Provide the [x, y] coordinate of the cell's center where the given text is located.  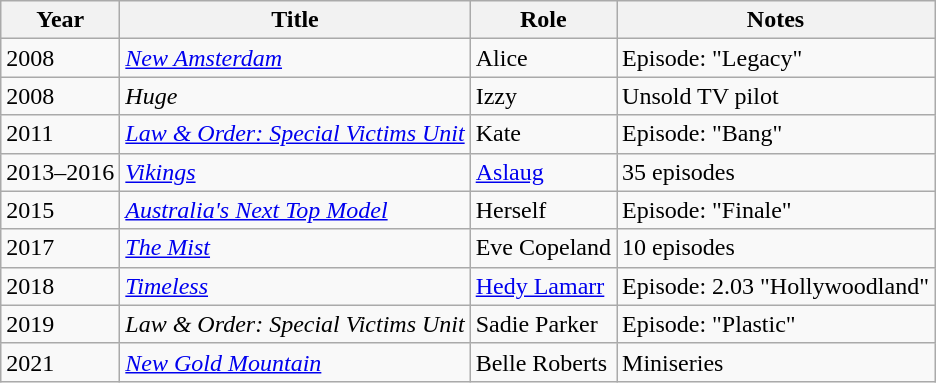
Australia's Next Top Model [295, 210]
Herself [543, 210]
Alice [543, 58]
Title [295, 20]
35 episodes [776, 172]
New Amsterdam [295, 58]
2011 [60, 134]
Belle Roberts [543, 362]
Hedy Lamarr [543, 286]
Role [543, 20]
Kate [543, 134]
Episode: 2.03 "Hollywoodland" [776, 286]
Aslaug [543, 172]
2018 [60, 286]
Sadie Parker [543, 324]
2013–2016 [60, 172]
Notes [776, 20]
Year [60, 20]
New Gold Mountain [295, 362]
The Mist [295, 248]
2015 [60, 210]
Huge [295, 96]
Episode: "Legacy" [776, 58]
Episode: "Plastic" [776, 324]
10 episodes [776, 248]
2021 [60, 362]
Miniseries [776, 362]
2017 [60, 248]
Episode: "Finale" [776, 210]
2019 [60, 324]
Unsold TV pilot [776, 96]
Eve Copeland [543, 248]
Timeless [295, 286]
Vikings [295, 172]
Episode: "Bang" [776, 134]
Izzy [543, 96]
